For the text-containing cell, return its midpoint in [X, Y] coordinate format. 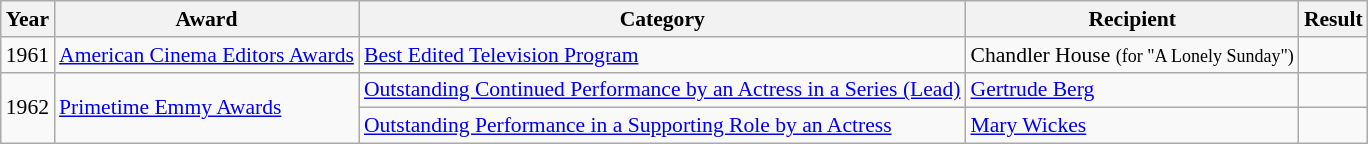
1961 [28, 55]
Mary Wickes [1132, 126]
Recipient [1132, 19]
Outstanding Performance in a Supporting Role by an Actress [662, 126]
Outstanding Continued Performance by an Actress in a Series (Lead) [662, 90]
Best Edited Television Program [662, 55]
1962 [28, 108]
American Cinema Editors Awards [206, 55]
Primetime Emmy Awards [206, 108]
Category [662, 19]
Gertrude Berg [1132, 90]
Award [206, 19]
Chandler House (for "A Lonely Sunday") [1132, 55]
Year [28, 19]
Result [1334, 19]
